Extract the (x, y) coordinate from the center of the cell holding the provided text.  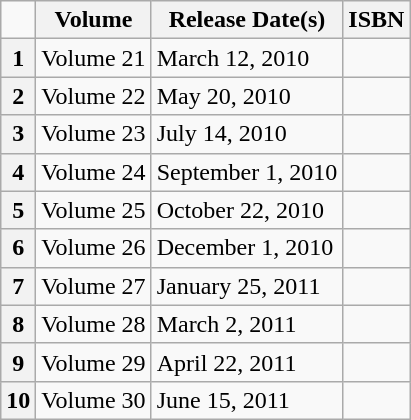
Volume (94, 20)
September 1, 2010 (247, 172)
Volume 28 (94, 324)
9 (18, 362)
March 12, 2010 (247, 58)
Volume 23 (94, 134)
May 20, 2010 (247, 96)
7 (18, 286)
July 14, 2010 (247, 134)
Volume 25 (94, 210)
April 22, 2011 (247, 362)
Volume 26 (94, 248)
5 (18, 210)
Release Date(s) (247, 20)
March 2, 2011 (247, 324)
December 1, 2010 (247, 248)
10 (18, 400)
June 15, 2011 (247, 400)
2 (18, 96)
8 (18, 324)
Volume 24 (94, 172)
4 (18, 172)
6 (18, 248)
January 25, 2011 (247, 286)
ISBN (376, 20)
3 (18, 134)
Volume 21 (94, 58)
Volume 29 (94, 362)
Volume 22 (94, 96)
Volume 30 (94, 400)
1 (18, 58)
October 22, 2010 (247, 210)
Volume 27 (94, 286)
